From the cell containing the given text, extract its center point as [x, y] coordinate. 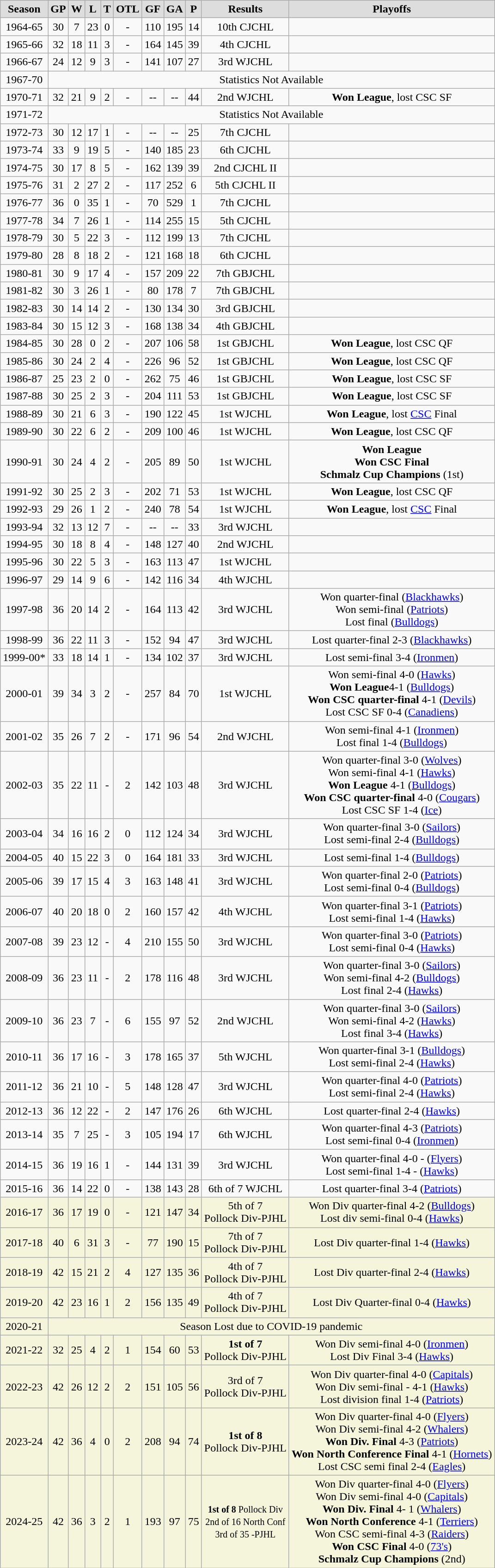
252 [175, 185]
1971-72 [24, 115]
GF [153, 9]
102 [175, 657]
139 [175, 167]
10th CJCHL [245, 27]
100 [175, 431]
1973-74 [24, 150]
1st of 8Pollock Div-PJHL [245, 1441]
56 [193, 1386]
131 [175, 1165]
Won semi-final 4-0 (Hawks)Won League4-1 (Bulldogs)Won CSC quarter-final 4-1 (Devils)Lost CSC SF 0-4 (Canadiens) [392, 693]
3rd GBJCHL [245, 308]
Won LeagueWon CSC Final Schmalz Cup Champions (1st) [392, 461]
3rd of 7Pollock Div-PJHL [245, 1386]
1988-89 [24, 414]
204 [153, 396]
84 [175, 693]
2009-10 [24, 1021]
Lost Div quarter-final 2-4 (Hawks) [392, 1272]
6th of 7 WJCHL [245, 1188]
GA [175, 9]
L [92, 9]
124 [175, 834]
160 [153, 912]
202 [153, 491]
2020-21 [24, 1326]
152 [153, 640]
Playoffs [392, 9]
W [77, 9]
77 [153, 1243]
262 [153, 379]
Won Div quarter-final 4-2 (Bulldogs)Lost div semi-final 0-4 (Hawks) [392, 1212]
Won Div semi-final 4-0 (Ironmen)Lost Div Final 3-4 (Hawks) [392, 1350]
151 [153, 1386]
1996-97 [24, 580]
1974-75 [24, 167]
Won quarter-final 4-0 (Patriots)Lost semi-final 2-4 (Hawks) [392, 1087]
1964-65 [24, 27]
Lost Div quarter-final 1-4 (Hawks) [392, 1243]
114 [153, 220]
2023-24 [24, 1441]
Results [245, 9]
1990-91 [24, 461]
Lost quarter-final 3-4 (Patriots) [392, 1188]
GP [58, 9]
Lost quarter-final 2-3 (Blackhawks) [392, 640]
2nd CJCHL II [245, 167]
226 [153, 361]
154 [153, 1350]
156 [153, 1303]
Won quarter-final 3-0 (Sailors)Won semi-final 4-2 (Bulldogs)Lost final 2-4 (Hawks) [392, 978]
1987-88 [24, 396]
2008-09 [24, 978]
176 [175, 1111]
45 [193, 414]
1965-66 [24, 44]
144 [153, 1165]
162 [153, 167]
185 [175, 150]
1991-92 [24, 491]
1992-93 [24, 509]
145 [175, 44]
143 [175, 1188]
1976-77 [24, 202]
199 [175, 238]
2017-18 [24, 1243]
Won quarter-final (Blackhawks)Won semi-final (Patriots)Lost final (Bulldogs) [392, 610]
4th GBJCHL [245, 326]
5th CJCHL [245, 220]
1993-94 [24, 527]
5th of 7Pollock Div-PJHL [245, 1212]
193 [153, 1521]
Won quarter-final 4-0 - (Flyers)Lost semi-final 1-4 - (Hawks) [392, 1165]
60 [175, 1350]
1997-98 [24, 610]
5th CJCHL II [245, 185]
103 [175, 785]
1975-76 [24, 185]
1994-95 [24, 545]
1999-00* [24, 657]
2005-06 [24, 881]
240 [153, 509]
49 [193, 1303]
Won Div quarter-final 4-0 (Capitals)Won Div semi-final - 4-1 (Hawks)Lost division final 1-4 (Patriots) [392, 1386]
1984-85 [24, 343]
2012-13 [24, 1111]
Won semi-final 4-1 (Ironmen)Lost final 1-4 (Bulldogs) [392, 736]
T [107, 9]
1st of 8 Pollock Div2nd of 16 North Conf3rd of 35 -PJHL [245, 1521]
1985-86 [24, 361]
Won quarter-final 3-1 (Bulldogs)Lost semi-final 2-4 (Hawks) [392, 1057]
Won quarter-final 3-0 (Patriots)Lost semi-final 0-4 (Hawks) [392, 941]
122 [175, 414]
2015-16 [24, 1188]
2022-23 [24, 1386]
181 [175, 857]
1978-79 [24, 238]
1998-99 [24, 640]
2011-12 [24, 1087]
58 [193, 343]
5th WJCHL [245, 1057]
194 [175, 1134]
1980-81 [24, 273]
210 [153, 941]
2003-04 [24, 834]
1966-67 [24, 62]
Lost semi-final 1-4 (Bulldogs) [392, 857]
2019-20 [24, 1303]
1986-87 [24, 379]
110 [153, 27]
1972-73 [24, 132]
2006-07 [24, 912]
1983-84 [24, 326]
78 [175, 509]
2004-05 [24, 857]
80 [153, 291]
7th of 7Pollock Div-PJHL [245, 1243]
74 [193, 1441]
171 [153, 736]
2014-15 [24, 1165]
Won quarter-final 4-3 (Patriots)Lost semi-final 0-4 (Ironmen) [392, 1134]
1995-96 [24, 562]
107 [175, 62]
1989-90 [24, 431]
257 [153, 693]
2002-03 [24, 785]
1982-83 [24, 308]
10 [92, 1087]
529 [175, 202]
Lost Div Quarter-final 0-4 (Hawks) [392, 1303]
2010-11 [24, 1057]
111 [175, 396]
2021-22 [24, 1350]
OTL [128, 9]
Won quarter-final 3-0 (Wolves)Won semi-final 4-1 (Hawks)Won League 4-1 (Bulldogs)Won CSC quarter-final 4-0 (Cougars)Lost CSC SF 1-4 (Ice) [392, 785]
Won quarter-final 3-1 (Patriots)Lost semi-final 1-4 (Hawks) [392, 912]
2024-25 [24, 1521]
2001-02 [24, 736]
P [193, 9]
205 [153, 461]
Season Lost due to COVID-19 pandemic [271, 1326]
106 [175, 343]
89 [175, 461]
Lost quarter-final 2-4 (Hawks) [392, 1111]
1981-82 [24, 291]
71 [175, 491]
128 [175, 1087]
207 [153, 343]
208 [153, 1441]
255 [175, 220]
44 [193, 97]
1st of 7Pollock Div-PJHL [245, 1350]
141 [153, 62]
1970-71 [24, 97]
Won quarter-final 3-0 (Sailors)Won semi-final 4-2 (Hawks)Lost final 3-4 (Hawks) [392, 1021]
2000-01 [24, 693]
140 [153, 150]
165 [175, 1057]
1967-70 [24, 80]
2013-14 [24, 1134]
2016-17 [24, 1212]
130 [153, 308]
1977-78 [24, 220]
4th CJCHL [245, 44]
2018-19 [24, 1272]
Lost semi-final 3-4 (Ironmen) [392, 657]
Won quarter-final 2-0 (Patriots)Lost semi-final 0-4 (Bulldogs) [392, 881]
117 [153, 185]
41 [193, 881]
Won quarter-final 3-0 (Sailors)Lost semi-final 2-4 (Bulldogs) [392, 834]
195 [175, 27]
Season [24, 9]
2007-08 [24, 941]
1979-80 [24, 256]
